Search for the cell housing the specified text and yield its (x, y) center coordinate. 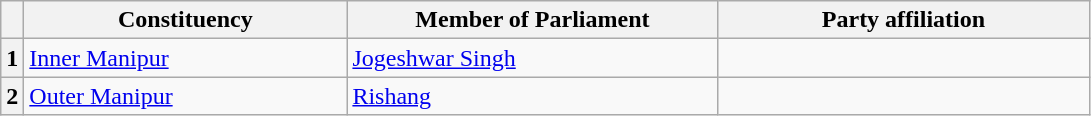
Outer Manipur (186, 96)
Member of Parliament (532, 20)
2 (12, 96)
1 (12, 58)
Rishang (532, 96)
Inner Manipur (186, 58)
Jogeshwar Singh (532, 58)
Party affiliation (904, 20)
Constituency (186, 20)
